Capture the cell that displays the provided text and extract its [x, y] central coordinate. 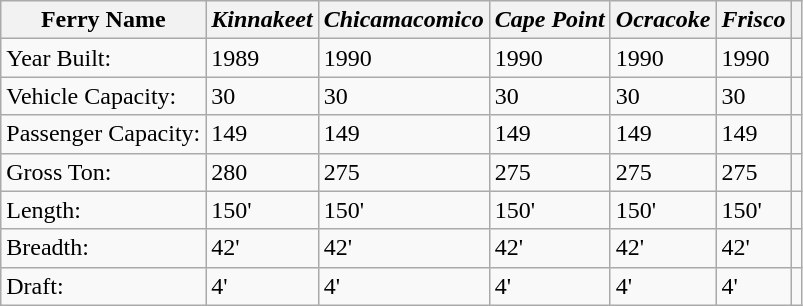
Frisco [754, 20]
280 [262, 172]
Breadth: [104, 248]
Cape Point [550, 20]
Year Built: [104, 58]
1989 [262, 58]
Ferry Name [104, 20]
Gross Ton: [104, 172]
Passenger Capacity: [104, 134]
Draft: [104, 286]
Kinnakeet [262, 20]
Chicamacomico [404, 20]
Ocracoke [663, 20]
Vehicle Capacity: [104, 96]
Length: [104, 210]
